For the text-containing cell, return its midpoint in (x, y) coordinate format. 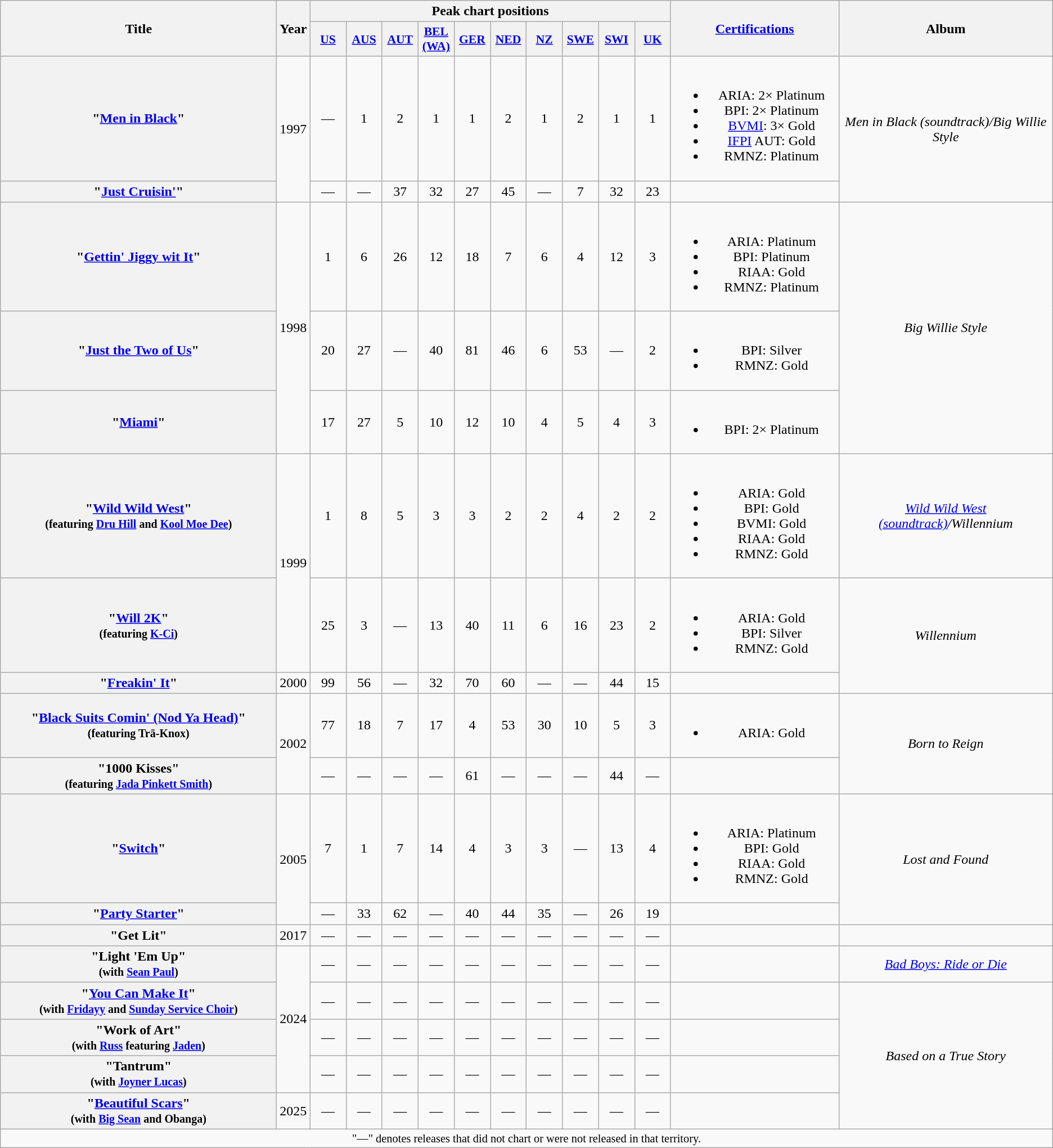
70 (472, 683)
1997 (294, 129)
Album (946, 28)
BPI: SilverRMNZ: Gold (755, 351)
Big Willie Style (946, 328)
AUS (364, 39)
Certifications (755, 28)
16 (580, 625)
77 (328, 725)
Willennium (946, 636)
45 (508, 191)
ARIA: GoldBPI: GoldBVMI: GoldRIAA: GoldRMNZ: Gold (755, 515)
BPI: 2× Platinum (755, 422)
"Men in Black" (138, 118)
2025 (294, 1111)
NZ (544, 39)
UK (652, 39)
"—" denotes releases that did not chart or were not released in that territory. (526, 1138)
"Switch" (138, 849)
"Freakin' It" (138, 683)
8 (364, 515)
61 (472, 775)
30 (544, 725)
20 (328, 351)
Year (294, 28)
37 (400, 191)
2005 (294, 859)
AUT (400, 39)
ARIA: PlatinumBPI: GoldRIAA: GoldRMNZ: Gold (755, 849)
1999 (294, 563)
56 (364, 683)
ARIA: GoldBPI: SilverRMNZ: Gold (755, 625)
Title (138, 28)
"Tantrum"(with Joyner Lucas) (138, 1074)
Born to Reign (946, 743)
"Miami" (138, 422)
62 (400, 914)
GER (472, 39)
"You Can Make It"(with Fridayy and Sunday Service Choir) (138, 1001)
Bad Boys: Ride or Die (946, 965)
2024 (294, 1019)
"Work of Art"(with Russ featuring Jaden) (138, 1038)
"Will 2K"(featuring K-Ci) (138, 625)
99 (328, 683)
"Just the Two of Us" (138, 351)
"Light 'Em Up"(with Sean Paul) (138, 965)
14 (436, 849)
ARIA: Gold (755, 725)
US (328, 39)
2017 (294, 935)
Lost and Found (946, 859)
"Black Suits Comin' (Nod Ya Head)"(featuring Trā-Knox) (138, 725)
Wild Wild West (soundtrack)/Willennium (946, 515)
Peak chart positions (490, 11)
81 (472, 351)
Men in Black (soundtrack)/Big Willie Style (946, 129)
"Party Starter" (138, 914)
ARIA: PlatinumBPI: PlatinumRIAA: GoldRMNZ: Platinum (755, 257)
2000 (294, 683)
SWI (616, 39)
25 (328, 625)
Based on a True Story (946, 1056)
ARIA: 2× PlatinumBPI: 2× PlatinumBVMI: 3× GoldIFPI AUT: GoldRMNZ: Platinum (755, 118)
"1000 Kisses"(featuring Jada Pinkett Smith) (138, 775)
11 (508, 625)
"Beautiful Scars"(with Big Sean and Obanga) (138, 1111)
2002 (294, 743)
60 (508, 683)
"Get Lit" (138, 935)
1998 (294, 328)
"Gettin' Jiggy wit It" (138, 257)
"Wild Wild West"(featuring Dru Hill and Kool Moe Dee) (138, 515)
15 (652, 683)
NED (508, 39)
35 (544, 914)
19 (652, 914)
46 (508, 351)
33 (364, 914)
BEL(WA) (436, 39)
"Just Cruisin'" (138, 191)
SWE (580, 39)
